Find where the given text appears and provide that cell's center as [x, y] coordinate. 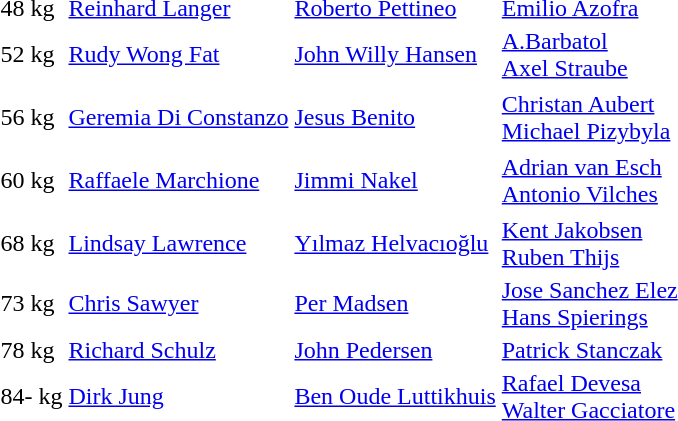
Jesus Benito [395, 118]
Jimmi Nakel [395, 180]
Yılmaz Helvacıoğlu [395, 244]
Rudy Wong Fat [178, 54]
Raffaele Marchione [178, 180]
Per Madsen [395, 304]
John Willy Hansen [395, 54]
Lindsay Lawrence [178, 244]
Geremia Di Constanzo [178, 118]
Chris Sawyer [178, 304]
John Pedersen [395, 350]
Richard Schulz [178, 350]
